Determine the [X, Y] coordinate at the center of the cell enclosing the given text.  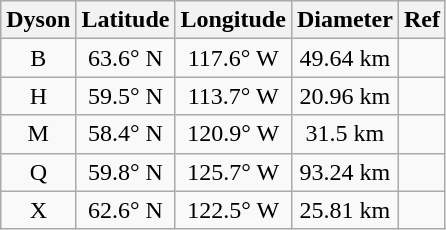
Q [38, 172]
Dyson [38, 20]
93.24 km [344, 172]
Latitude [126, 20]
49.64 km [344, 58]
31.5 km [344, 134]
125.7° W [233, 172]
Diameter [344, 20]
117.6° W [233, 58]
58.4° N [126, 134]
Longitude [233, 20]
H [38, 96]
59.5° N [126, 96]
M [38, 134]
B [38, 58]
20.96 km [344, 96]
122.5° W [233, 210]
113.7° W [233, 96]
25.81 km [344, 210]
120.9° W [233, 134]
Ref [422, 20]
62.6° N [126, 210]
63.6° N [126, 58]
59.8° N [126, 172]
X [38, 210]
